Detect which cell encompasses the target text, then output its (x, y) center coordinate. 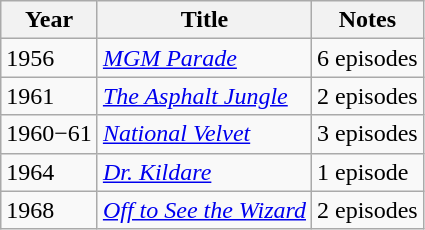
3 episodes (368, 134)
1961 (50, 96)
1 episode (368, 172)
1960−61 (50, 134)
1968 (50, 210)
MGM Parade (204, 58)
6 episodes (368, 58)
1956 (50, 58)
The Asphalt Jungle (204, 96)
National Velvet (204, 134)
Off to See the Wizard (204, 210)
Title (204, 20)
Notes (368, 20)
Dr. Kildare (204, 172)
Year (50, 20)
1964 (50, 172)
